Find where the given text appears and provide that cell's center as (x, y) coordinate. 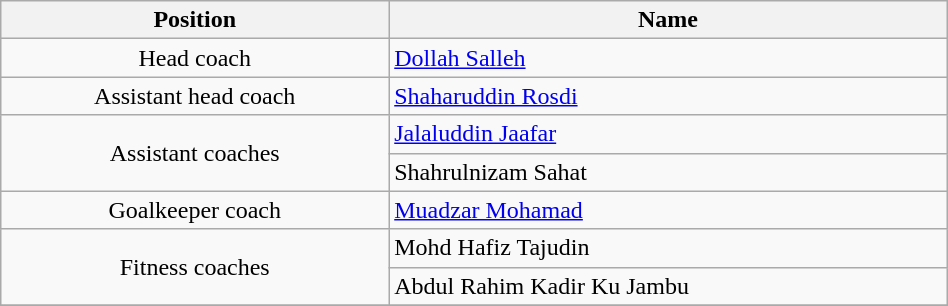
Fitness coaches (195, 267)
Head coach (195, 58)
Mohd Hafiz Tajudin (668, 248)
Jalaluddin Jaafar (668, 134)
Name (668, 20)
Position (195, 20)
Dollah Salleh (668, 58)
Shaharuddin Rosdi (668, 96)
Assistant coaches (195, 153)
Muadzar Mohamad (668, 210)
Shahrulnizam Sahat (668, 172)
Abdul Rahim Kadir Ku Jambu (668, 286)
Goalkeeper coach (195, 210)
Assistant head coach (195, 96)
